Return the (X, Y) coordinate for the center point of the cell that contains the specified text.  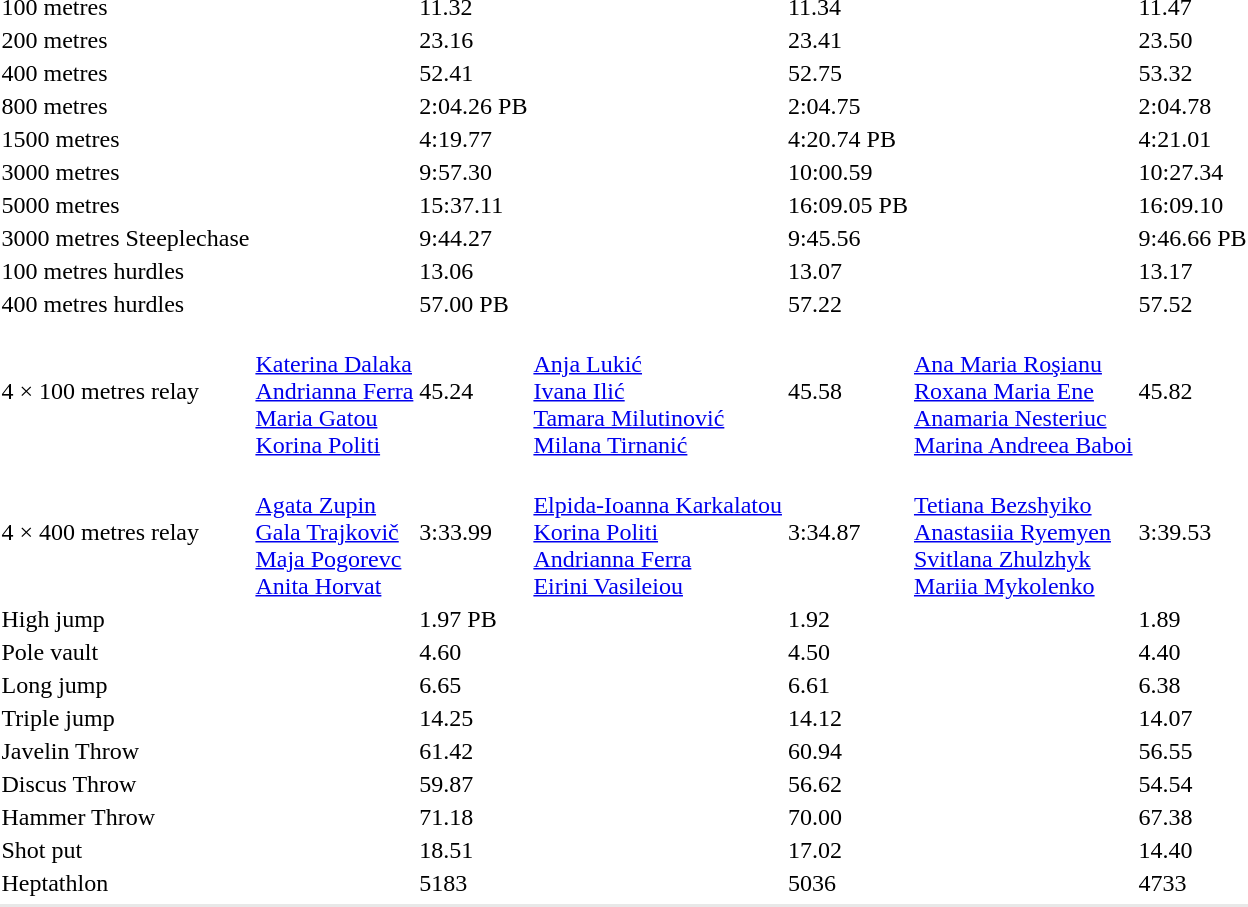
23.50 (1192, 40)
3:39.53 (1192, 532)
57.22 (848, 304)
4:21.01 (1192, 139)
6.61 (848, 685)
10:27.34 (1192, 172)
2:04.75 (848, 106)
1500 metres (126, 139)
9:46.66 PB (1192, 238)
1.92 (848, 619)
Ana Maria RoşianuRoxana Maria EneAnamaria NesteriucMarina Andreea Baboi (1023, 391)
Katerina DalakaAndrianna FerraMaria GatouKorina Politi (334, 391)
6.38 (1192, 685)
1.89 (1192, 619)
45.24 (474, 391)
Agata ZupinGala TrajkovičMaja PogorevcAnita Horvat (334, 532)
Anja LukićIvana IlićTamara MilutinovićMilana Tirnanić (658, 391)
23.41 (848, 40)
14.40 (1192, 850)
67.38 (1192, 817)
13.17 (1192, 271)
Hammer Throw (126, 817)
45.82 (1192, 391)
Pole vault (126, 652)
Shot put (126, 850)
1.97 PB (474, 619)
4 × 100 metres relay (126, 391)
3000 metres (126, 172)
2:04.26 PB (474, 106)
56.55 (1192, 751)
Elpida-Ioanna KarkalatouKorina PolitiAndrianna FerraEirini Vasileiou (658, 532)
4:20.74 PB (848, 139)
800 metres (126, 106)
4.40 (1192, 652)
3:33.99 (474, 532)
200 metres (126, 40)
16:09.05 PB (848, 205)
Tetiana BezshyikoAnastasiia RyemyenSvitlana ZhulzhykMariia Mykolenko (1023, 532)
45.58 (848, 391)
52.75 (848, 73)
15:37.11 (474, 205)
9:45.56 (848, 238)
52.41 (474, 73)
400 metres hurdles (126, 304)
4.60 (474, 652)
10:00.59 (848, 172)
100 metres hurdles (126, 271)
5183 (474, 883)
4:19.77 (474, 139)
23.16 (474, 40)
57.00 PB (474, 304)
13.06 (474, 271)
14.12 (848, 718)
18.51 (474, 850)
70.00 (848, 817)
3000 metres Steeplechase (126, 238)
6.65 (474, 685)
57.52 (1192, 304)
4733 (1192, 883)
9:44.27 (474, 238)
53.32 (1192, 73)
14.07 (1192, 718)
17.02 (848, 850)
4 × 400 metres relay (126, 532)
56.62 (848, 784)
71.18 (474, 817)
3:34.87 (848, 532)
Heptathlon (126, 883)
14.25 (474, 718)
5036 (848, 883)
61.42 (474, 751)
54.54 (1192, 784)
59.87 (474, 784)
13.07 (848, 271)
Javelin Throw (126, 751)
Triple jump (126, 718)
Discus Throw (126, 784)
16:09.10 (1192, 205)
400 metres (126, 73)
9:57.30 (474, 172)
2:04.78 (1192, 106)
60.94 (848, 751)
4.50 (848, 652)
Long jump (126, 685)
High jump (126, 619)
5000 metres (126, 205)
